From the cell containing the given text, extract its center point as [x, y] coordinate. 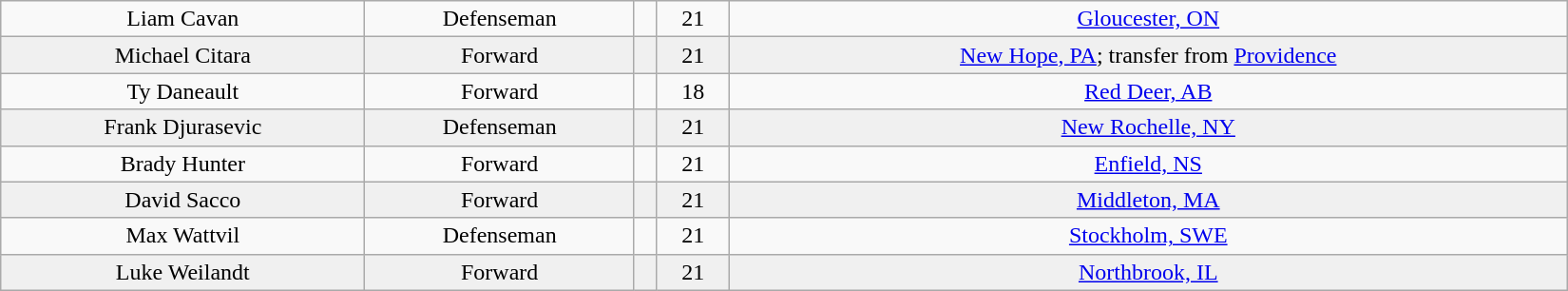
Ty Daneault [182, 91]
Gloucester, ON [1148, 19]
Liam Cavan [182, 19]
Michael Citara [182, 55]
Brady Hunter [182, 164]
Frank Djurasevic [182, 127]
Stockholm, SWE [1148, 236]
David Sacco [182, 200]
Max Wattvil [182, 236]
Luke Weilandt [182, 272]
New Rochelle, NY [1148, 127]
Enfield, NS [1148, 164]
Red Deer, AB [1148, 91]
Middleton, MA [1148, 200]
New Hope, PA; transfer from Providence [1148, 55]
18 [693, 91]
Northbrook, IL [1148, 272]
